Capture the cell that displays the provided text and extract its [x, y] central coordinate. 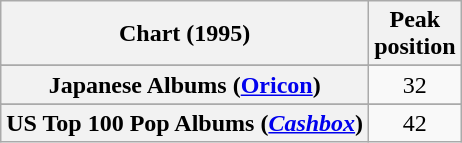
Peakposition [415, 34]
32 [415, 85]
Japanese Albums (Oricon) [185, 85]
42 [415, 123]
US Top 100 Pop Albums (Cashbox) [185, 123]
Chart (1995) [185, 34]
